Extract the [X, Y] coordinate from the center of the cell holding the provided text.  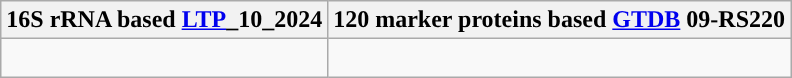
120 marker proteins based GTDB 09-RS220 [560, 20]
16S rRNA based LTP_10_2024 [164, 20]
